Pinpoint the cell where the given text exists, returning its [x, y] midpoint coordinate. 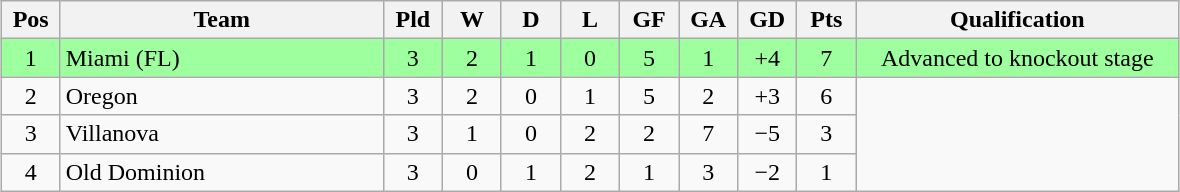
−2 [768, 172]
D [530, 20]
Pld [412, 20]
Qualification [1018, 20]
Oregon [222, 96]
Pts [826, 20]
Advanced to knockout stage [1018, 58]
GD [768, 20]
GA [708, 20]
Villanova [222, 134]
Old Dominion [222, 172]
Team [222, 20]
−5 [768, 134]
L [590, 20]
+4 [768, 58]
4 [30, 172]
W [472, 20]
+3 [768, 96]
Miami (FL) [222, 58]
GF [650, 20]
6 [826, 96]
Pos [30, 20]
